Determine the (X, Y) coordinate at the center of the cell enclosing the given text.  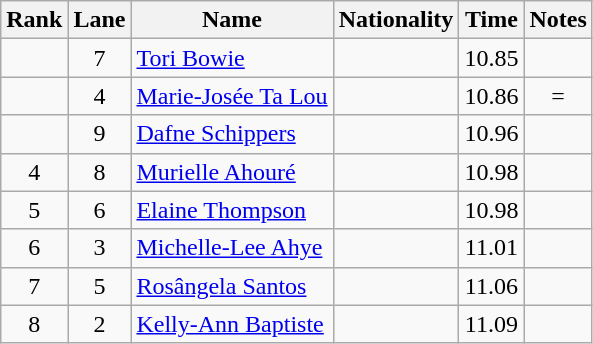
10.96 (492, 134)
Name (232, 20)
11.01 (492, 248)
11.09 (492, 324)
Rank (34, 20)
Tori Bowie (232, 58)
10.85 (492, 58)
Marie-Josée Ta Lou (232, 96)
Lane (100, 20)
9 (100, 134)
10.86 (492, 96)
= (558, 96)
Nationality (396, 20)
Time (492, 20)
2 (100, 324)
Kelly-Ann Baptiste (232, 324)
Michelle-Lee Ahye (232, 248)
11.06 (492, 286)
Notes (558, 20)
3 (100, 248)
Murielle Ahouré (232, 172)
Elaine Thompson (232, 210)
Rosângela Santos (232, 286)
Dafne Schippers (232, 134)
